Capture the cell that displays the provided text and extract its [X, Y] central coordinate. 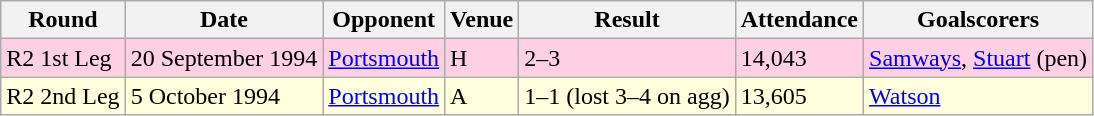
R2 2nd Leg [63, 96]
A [482, 96]
R2 1st Leg [63, 58]
20 September 1994 [224, 58]
Watson [978, 96]
Venue [482, 20]
H [482, 58]
14,043 [799, 58]
Round [63, 20]
Samways, Stuart (pen) [978, 58]
Attendance [799, 20]
5 October 1994 [224, 96]
Result [627, 20]
13,605 [799, 96]
Opponent [384, 20]
1–1 (lost 3–4 on agg) [627, 96]
Goalscorers [978, 20]
2–3 [627, 58]
Date [224, 20]
